Detect which cell encompasses the target text, then output its (X, Y) center coordinate. 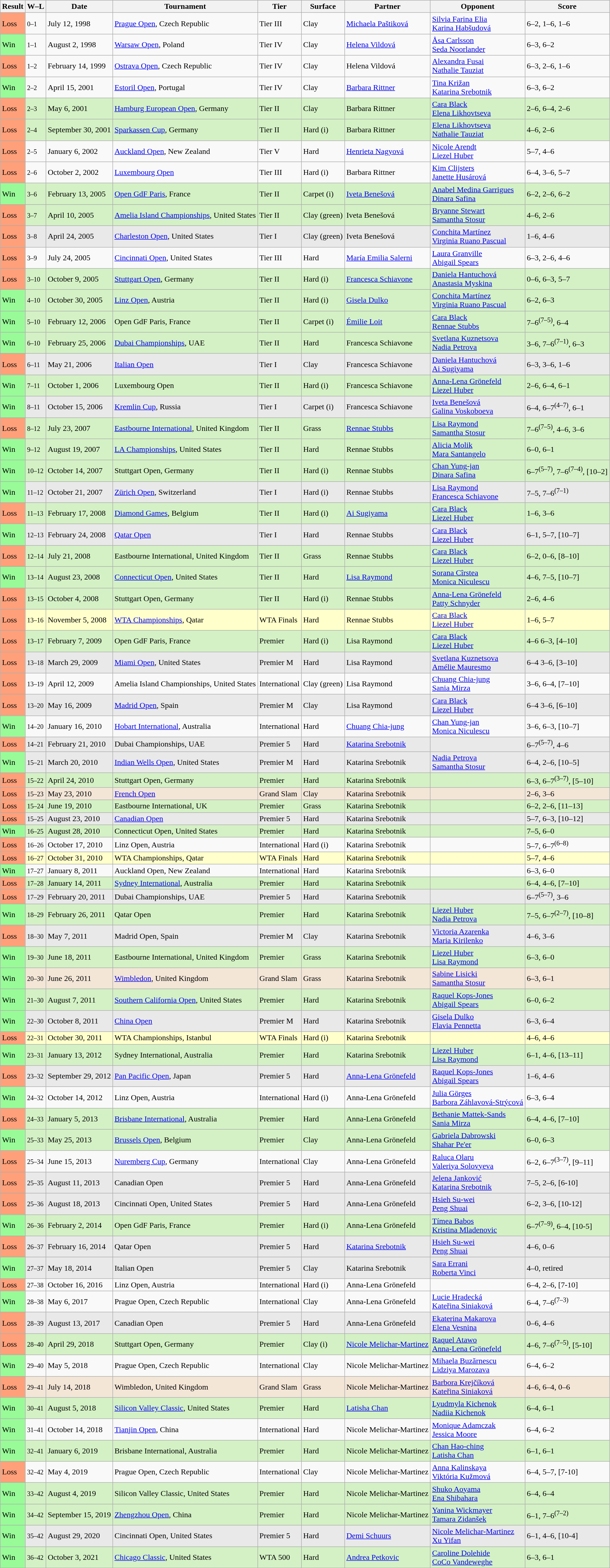
Jelena Janković Katarina Srebotnik (478, 1183)
Victoria Azarenka Maria Kirilenko (478, 936)
Opponent (478, 7)
French Open (185, 794)
María Emilia Salerni (388, 257)
Ekaterina Makarova Elena Vesnina (478, 1323)
6–4, 2–6, [10–5] (567, 762)
28–38 (35, 1302)
Raquel Atawo Anna-Lena Grönefeld (478, 1344)
2–5 (35, 151)
October 21, 2007 (79, 492)
Zürich Open, Switzerland (185, 492)
22–30 (35, 1021)
May 16, 2009 (79, 705)
WTA 500 (279, 1557)
June 26, 2011 (79, 978)
6–7(5–7), 3–6 (567, 896)
14–21 (35, 745)
6–0, 6–3 (567, 1140)
January 8, 2011 (79, 871)
6–4 3–6, [3–10] (567, 663)
March 20, 2010 (79, 762)
October 1, 2006 (79, 386)
China Open (185, 1021)
Sara Errani Roberta Vinci (478, 1268)
3–7 (35, 215)
January 5, 2013 (79, 1118)
3–6, 6–3, [10–7] (567, 726)
October 14, 2012 (79, 1098)
4–6, 0–6 (567, 1247)
6–4, 6–1 (567, 1408)
6–0, 6–2 (567, 1000)
28–40 (35, 1344)
Bryanne Stewart Samantha Stosur (478, 215)
Kremlin Cup, Russia (185, 407)
October 14, 2018 (79, 1430)
4–10 (35, 301)
Gabriela Dabrowski Shahar Pe'er (478, 1140)
4–6, 6–4, 0–6 (567, 1387)
Andrea Petkovic (388, 1557)
6–7(7–9), 6–4, [10-5] (567, 1225)
0–6, 6–3, 5–7 (567, 279)
Cara Black Rennae Stubbs (478, 322)
6–10 (35, 343)
February 20, 2011 (79, 896)
October 2, 2002 (79, 172)
July 14, 2018 (79, 1387)
25–33 (35, 1140)
0–1 (35, 24)
17–29 (35, 896)
11–12 (35, 492)
Lisa Raymond Francesca Schiavone (478, 492)
28–39 (35, 1323)
24–33 (35, 1118)
January 14, 2011 (79, 883)
Demi Schuurs (388, 1536)
19–30 (35, 957)
Ostrava Open, Czech Republic (185, 66)
32–42 (35, 1472)
6–2, 6–7(3–7), [9–11] (567, 1161)
October 16, 2016 (79, 1285)
18–30 (35, 936)
Hamburg European Open, Germany (185, 109)
Brussels Open, Belgium (185, 1140)
6–2, 0–6, [8–10] (567, 556)
6–0, 6–1 (567, 449)
25–34 (35, 1161)
2–6 (35, 172)
Anna-Lena Grönefeld Liezel Huber (478, 386)
Lyudmyla Kichenok Nadiia Kichenok (478, 1408)
6–4, 7–6(7–3) (567, 1302)
17–28 (35, 883)
September 30, 2001 (79, 130)
August 28, 2010 (79, 831)
Bethanie Mattek-Sands Sania Mirza (478, 1118)
June 18, 2011 (79, 957)
Alicia Molik Mara Santangelo (478, 449)
Warsaw Open, Poland (185, 45)
12–13 (35, 534)
July 23, 2007 (79, 428)
23–32 (35, 1076)
February 21, 2010 (79, 745)
Monique Adamczak Jessica Moore (478, 1430)
15–21 (35, 762)
Chuang Chia-jung (388, 726)
13–19 (35, 684)
Henrieta Nagyová (388, 151)
Chuang Chia-jung Sania Mirza (478, 684)
31–41 (35, 1430)
6–1, 4–6, [13–11] (567, 1055)
Lisa Raymond Samantha Stosur (478, 428)
1–6, 3–6 (567, 513)
Nadia Petrova Samantha Stosur (478, 762)
6–3, 2–6, 1–6 (567, 66)
Shuko Aoyama Ena Shibahara (478, 1493)
3–8 (35, 236)
3–9 (35, 257)
August 19, 2007 (79, 449)
Tina Križan Katarina Srebotnik (478, 87)
27–37 (35, 1268)
22–31 (35, 1038)
Anna Kalinskaya Viktória Kužmová (478, 1472)
13–15 (35, 599)
Result (13, 7)
35–42 (35, 1536)
6–2, 1–6, 1–6 (567, 24)
6–1, 7–6(7–2) (567, 1515)
7–5, 2–6, [6-10] (567, 1183)
June 19, 2010 (79, 806)
March 29, 2009 (79, 663)
Laura Granville Abigail Spears (478, 257)
Estoril Open, Portugal (185, 87)
34–42 (35, 1515)
Date (79, 7)
May 7, 2011 (79, 936)
7–5, 7–6(7–1) (567, 492)
Ai Sugiyama (388, 513)
6–2, 2–6, [11–13] (567, 806)
7–11 (35, 386)
Anabel Medina Garrigues Dinara Safina (478, 194)
August 5, 2018 (79, 1408)
Silvia Farina Elia Karina Habšudová (478, 24)
5–10 (35, 322)
January 16, 2010 (79, 726)
February 25, 2006 (79, 343)
February 17, 2008 (79, 513)
Miami Open, United States (185, 663)
30–41 (35, 1408)
Indian Wells Open, United States (185, 762)
3–6 (35, 194)
Nicole Arendt Liezel Huber (478, 151)
February 24, 2008 (79, 534)
Anna-Lena Grönefeld Patty Schnyder (478, 599)
4–6 6–3, [4–10] (567, 641)
18–29 (35, 915)
May 6, 2001 (79, 109)
August 4, 2019 (79, 1493)
June 15, 2013 (79, 1161)
February 7, 2009 (79, 641)
October 8, 2011 (79, 1021)
Chan Hao-ching Latisha Chan (478, 1450)
5–7, 6–3, [10–12] (567, 819)
September 15, 2019 (79, 1515)
August 23, 2010 (79, 819)
Alexandra Fusai Nathalie Tauziat (478, 66)
February 2, 2014 (79, 1225)
Gisela Dulko (388, 301)
May 5, 2018 (79, 1365)
Yanina Wickmayer Tamara Zidanšek (478, 1515)
26–36 (35, 1225)
October 31, 2010 (79, 858)
August 29, 2020 (79, 1536)
6–7(5–7), 7–6(7–4), [10–2] (567, 471)
February 26, 2011 (79, 915)
6–4, 6–4 (567, 1493)
Mihaela Buzărnescu Lidziya Marozava (478, 1365)
9–12 (35, 449)
5–7, 6–7(6–8) (567, 845)
16–25 (35, 831)
LA Championships, United States (185, 449)
15–23 (35, 794)
7–6(7–5), 6–4 (567, 322)
Michaela Paštiková (388, 24)
29–41 (35, 1387)
6–4, 2–6, [7-10] (567, 1285)
16–26 (35, 845)
6–2, 2–6, 6–2 (567, 194)
4–6, 7–6(7–5), [5-10] (567, 1344)
Daniela Hantuchová Ai Sugiyama (478, 364)
Kim Clijsters Janette Husárová (478, 172)
Tier (279, 7)
24–32 (35, 1098)
23–31 (35, 1055)
15–22 (35, 781)
October 30, 2011 (79, 1038)
Tianjin Open, China (185, 1430)
Svetlana Kuznetsova Nadia Petrova (478, 343)
Clay (i) (323, 1344)
Diamond Games, Belgium (185, 513)
16–27 (35, 858)
May 4, 2019 (79, 1472)
2–4 (35, 130)
13–20 (35, 705)
14–20 (35, 726)
6–4, 3–6, 5–7 (567, 172)
2–6, 4–6 (567, 599)
Surface (323, 7)
29–40 (35, 1365)
August 11, 2013 (79, 1183)
Julia Görges Barbora Záhlavová-Strýcová (478, 1098)
WTA Championships, Istanbul (185, 1038)
April 29, 2018 (79, 1344)
10–12 (35, 471)
Sparkassen Cup, Germany (185, 130)
2–3 (35, 109)
April 12, 2009 (79, 684)
Sabine Lisicki Samantha Stosur (478, 978)
February 12, 2006 (79, 322)
October 14, 2007 (79, 471)
13–14 (35, 577)
Elena Likhovtseva Nathalie Tauziat (478, 130)
April 24, 2005 (79, 236)
Sorana Cîrstea Monica Niculescu (478, 577)
August 13, 2017 (79, 1323)
May 25, 2013 (79, 1140)
May 6, 2017 (79, 1302)
February 16, 2014 (79, 1247)
January 6, 2019 (79, 1450)
February 14, 1999 (79, 66)
15–25 (35, 819)
April 15, 2001 (79, 87)
2–6, 6–4, 6–1 (567, 386)
2–2 (35, 87)
Score (567, 7)
1–1 (35, 45)
August 2, 1998 (79, 45)
October 17, 2010 (79, 845)
Gisela Dulko Flavia Pennetta (478, 1021)
Pan Pacific Open, Japan (185, 1076)
Nicole Melichar-Martinez Xu Yifan (478, 1536)
Åsa Carlsson Seda Noorlander (478, 45)
6–4, 5–7, [7-10] (567, 1472)
36–42 (35, 1557)
September 29, 2012 (79, 1076)
February 13, 2005 (79, 194)
12–14 (35, 556)
April 24, 2010 (79, 781)
October 3, 2021 (79, 1557)
0–6, 4–6 (567, 1323)
May 23, 2010 (79, 794)
3–6, 6–4, [7–10] (567, 684)
21–30 (35, 1000)
6–1, 6–1 (567, 1450)
2–6, 6–4, 2–6 (567, 109)
4–0, retired (567, 1268)
May 18, 2014 (79, 1268)
July 24, 2005 (79, 257)
13–17 (35, 641)
6–2, 6–3 (567, 301)
May 21, 2006 (79, 364)
Liezel Huber Nadia Petrova (478, 915)
3–10 (35, 279)
6–3, 3–6, 1–6 (567, 364)
8–12 (35, 428)
Chan Yung-jan Dinara Safina (478, 471)
Émilie Loit (388, 322)
11–13 (35, 513)
4–6, 4–6 (567, 1038)
32–41 (35, 1450)
1–6, 5–7 (567, 620)
January 6, 2002 (79, 151)
October 30, 2005 (79, 301)
Raluca Olaru Valeriya Solovyeva (478, 1161)
Southern California Open, United States (185, 1000)
7–5, 6–7(2–7), [10–8] (567, 915)
July 21, 2008 (79, 556)
Cara Black Elena Likhovtseva (478, 109)
Latisha Chan (388, 1408)
6–2, 3–6, [10-12] (567, 1204)
6–3, 6–7(3–7), [5–10] (567, 781)
26–37 (35, 1247)
20–30 (35, 978)
2–6, 3–6 (567, 794)
15–24 (35, 806)
Tímea Babos Kristina Mladenovic (478, 1225)
January 13, 2012 (79, 1055)
Chan Yung-jan Monica Niculescu (478, 726)
Tournament (185, 7)
3–6, 7–6(7–1), 6–3 (567, 343)
Zhengzhou Open, China (185, 1515)
November 5, 2008 (79, 620)
Hobart International, Australia (185, 726)
Lucie Hradecká Kateřina Siniaková (478, 1302)
6–3, 2–6, 4–6 (567, 257)
7–5, 6–0 (567, 831)
17–27 (35, 871)
October 4, 2008 (79, 599)
6–4 3–6, [6–10] (567, 705)
25–35 (35, 1183)
July 12, 1998 (79, 24)
W–L (35, 7)
Daniela Hantuchová Anastasia Myskina (478, 279)
Partner (388, 7)
13–16 (35, 620)
8–11 (35, 407)
Tier V (279, 151)
13–18 (35, 663)
August 18, 2013 (79, 1204)
Chicago Classic, United States (185, 1557)
August 7, 2011 (79, 1000)
4–6, 3–6 (567, 936)
Nuremberg Cup, Germany (185, 1161)
1–2 (35, 66)
27–38 (35, 1285)
Barbora Krejčíková Kateřina Siniaková (478, 1387)
October 15, 2006 (79, 407)
6–1, 4–6, [10-4] (567, 1536)
25–36 (35, 1204)
Iveta Benešová Galina Voskoboeva (478, 407)
April 10, 2005 (79, 215)
Caroline Dolehide CoCo Vandeweghe (478, 1557)
6–7(5–7), 4–6 (567, 745)
Charleston Open, United States (185, 236)
6–11 (35, 364)
6–4, 6–7(4–7), 6–1 (567, 407)
6–1, 5–7, [10–7] (567, 534)
Eastbourne International, UK (185, 806)
33–42 (35, 1493)
4–6, 7–5, [10–7] (567, 577)
7–6(7–5), 4–6, 3–6 (567, 428)
Svetlana Kuznetsova Amélie Mauresmo (478, 663)
August 23, 2008 (79, 577)
October 9, 2005 (79, 279)
